Capture the cell that displays the provided text and extract its [X, Y] central coordinate. 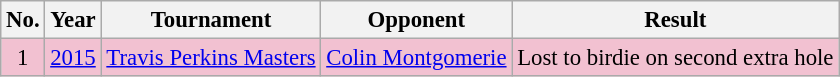
Opponent [416, 20]
Lost to birdie on second extra hole [676, 58]
Travis Perkins Masters [211, 58]
1 [23, 58]
2015 [73, 58]
No. [23, 20]
Tournament [211, 20]
Result [676, 20]
Colin Montgomerie [416, 58]
Year [73, 20]
